Locate the cell with the specified text and output its (x, y) center coordinate. 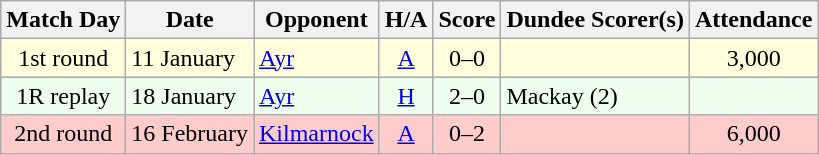
Score (467, 20)
H/A (406, 20)
6,000 (753, 134)
Dundee Scorer(s) (596, 20)
1R replay (64, 96)
18 January (190, 96)
Match Day (64, 20)
0–0 (467, 58)
3,000 (753, 58)
11 January (190, 58)
16 February (190, 134)
Attendance (753, 20)
0–2 (467, 134)
2nd round (64, 134)
H (406, 96)
Opponent (317, 20)
1st round (64, 58)
2–0 (467, 96)
Mackay (2) (596, 96)
Kilmarnock (317, 134)
Date (190, 20)
